Detect which cell encompasses the target text, then output its [x, y] center coordinate. 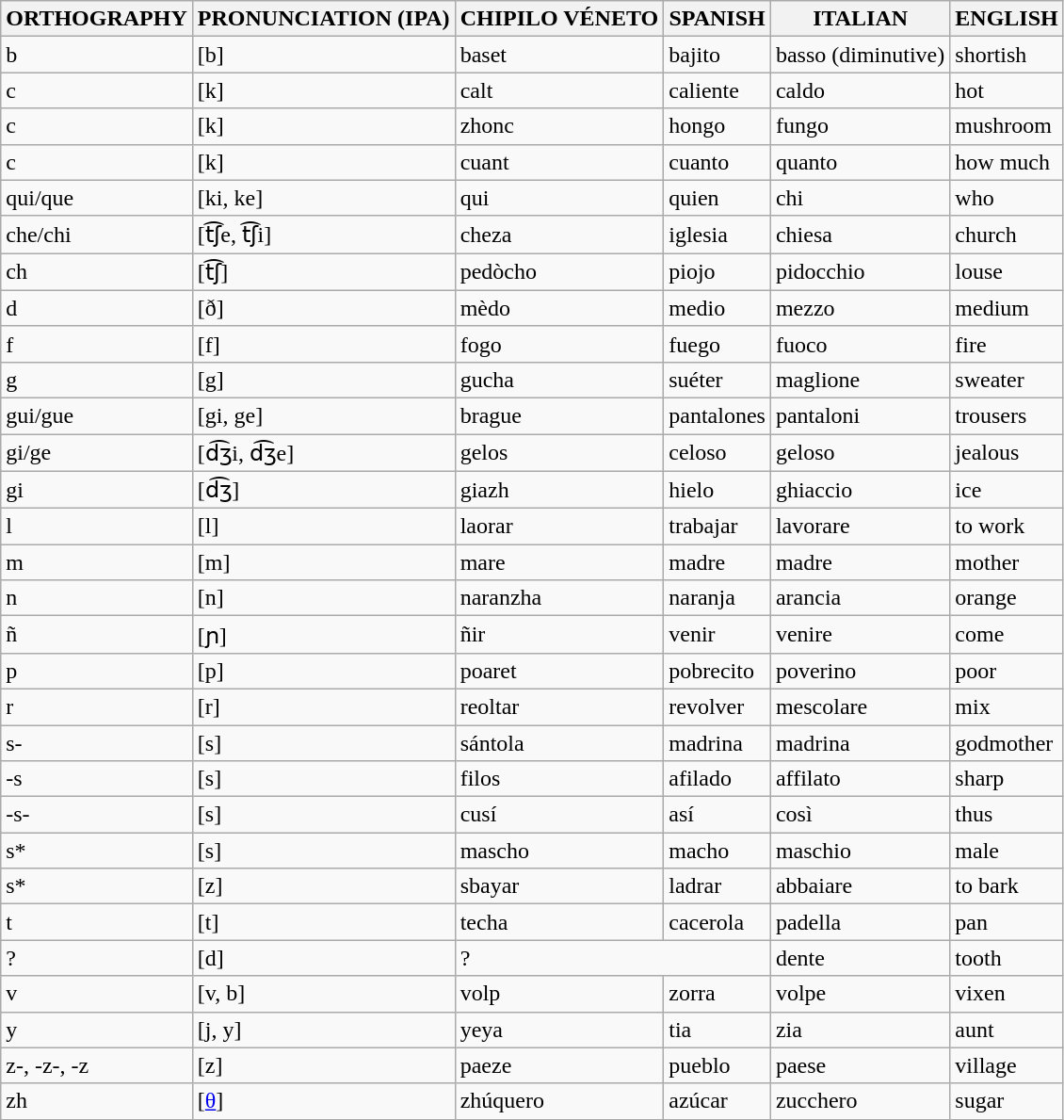
mezzo [860, 308]
pedòcho [559, 272]
vixen [1007, 994]
zhonc [559, 126]
basso (diminutive) [860, 55]
lavorare [860, 527]
naranja [717, 598]
quanto [860, 162]
sweater [1007, 380]
suéter [717, 380]
filos [559, 779]
iglesia [717, 235]
[θ] [324, 1101]
gucha [559, 380]
maglione [860, 380]
pantalones [717, 415]
n [97, 598]
y [97, 1030]
revolver [717, 706]
tooth [1007, 958]
male [1007, 851]
trabajar [717, 527]
cacerola [717, 922]
así [717, 815]
pobrecito [717, 671]
pantaloni [860, 415]
ñir [559, 635]
reoltar [559, 706]
trousers [1007, 415]
ice [1007, 490]
to bark [1007, 886]
maschio [860, 851]
-s- [97, 815]
zorra [717, 994]
t [97, 922]
cheza [559, 235]
mare [559, 562]
aunt [1007, 1030]
sántola [559, 743]
[d͡ʒi, d͡ʒe] [324, 452]
fungo [860, 126]
dente [860, 958]
l [97, 527]
caliente [717, 90]
paeze [559, 1065]
pueblo [717, 1065]
[r] [324, 706]
zh [97, 1101]
medio [717, 308]
ghiaccio [860, 490]
techa [559, 922]
sharp [1007, 779]
venire [860, 635]
cusí [559, 815]
laorar [559, 527]
quien [717, 198]
zhúquero [559, 1101]
p [97, 671]
[b] [324, 55]
chiesa [860, 235]
gi/ge [97, 452]
paese [860, 1065]
piojo [717, 272]
così [860, 815]
zia [860, 1030]
ITALIAN [860, 19]
yeya [559, 1030]
[ð] [324, 308]
r [97, 706]
ñ [97, 635]
azúcar [717, 1101]
godmother [1007, 743]
[ɲ] [324, 635]
ENGLISH [1007, 19]
louse [1007, 272]
cuant [559, 162]
chi [860, 198]
[l] [324, 527]
naranzha [559, 598]
mushroom [1007, 126]
[t͡ʃ] [324, 272]
brague [559, 415]
sbayar [559, 886]
gi [97, 490]
[f] [324, 344]
tia [717, 1030]
fuego [717, 344]
poor [1007, 671]
shortish [1007, 55]
m [97, 562]
fire [1007, 344]
mèdo [559, 308]
baset [559, 55]
medium [1007, 308]
mascho [559, 851]
[d͡ʒ] [324, 490]
volp [559, 994]
church [1007, 235]
mother [1007, 562]
orange [1007, 598]
ch [97, 272]
[j, y] [324, 1030]
pan [1007, 922]
thus [1007, 815]
CHIPILO VÉNETO [559, 19]
zucchero [860, 1101]
fogo [559, 344]
gelos [559, 452]
fuoco [860, 344]
arancia [860, 598]
bajito [717, 55]
qui [559, 198]
[t] [324, 922]
mescolare [860, 706]
d [97, 308]
SPANISH [717, 19]
macho [717, 851]
[p] [324, 671]
ladrar [717, 886]
come [1007, 635]
gui/gue [97, 415]
affilato [860, 779]
f [97, 344]
[n] [324, 598]
ORTHOGRAPHY [97, 19]
v [97, 994]
b [97, 55]
volpe [860, 994]
jealous [1007, 452]
poverino [860, 671]
hongo [717, 126]
padella [860, 922]
celoso [717, 452]
[d] [324, 958]
[m] [324, 562]
geloso [860, 452]
hielo [717, 490]
[ki, ke] [324, 198]
poaret [559, 671]
abbaiare [860, 886]
who [1007, 198]
s- [97, 743]
pidocchio [860, 272]
-s [97, 779]
mix [1007, 706]
[t͡ʃe, t͡ʃi] [324, 235]
che/chi [97, 235]
PRONUNCIATION (IPA) [324, 19]
how much [1007, 162]
caldo [860, 90]
venir [717, 635]
[gi, ge] [324, 415]
village [1007, 1065]
[g] [324, 380]
to work [1007, 527]
g [97, 380]
calt [559, 90]
qui/que [97, 198]
cuanto [717, 162]
hot [1007, 90]
giazh [559, 490]
z-, -z-, -z [97, 1065]
[v, b] [324, 994]
afilado [717, 779]
sugar [1007, 1101]
